Return [X, Y] of the center of cell containing provided text 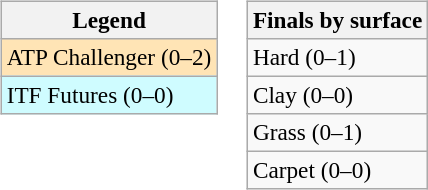
Finals by surface [337, 20]
Legend [108, 20]
Clay (0–0) [337, 95]
Hard (0–1) [337, 57]
Grass (0–1) [337, 133]
Carpet (0–0) [337, 171]
ATP Challenger (0–2) [108, 57]
ITF Futures (0–0) [108, 95]
